Provide the (X, Y) coordinate of the cell's center where the given text is located.  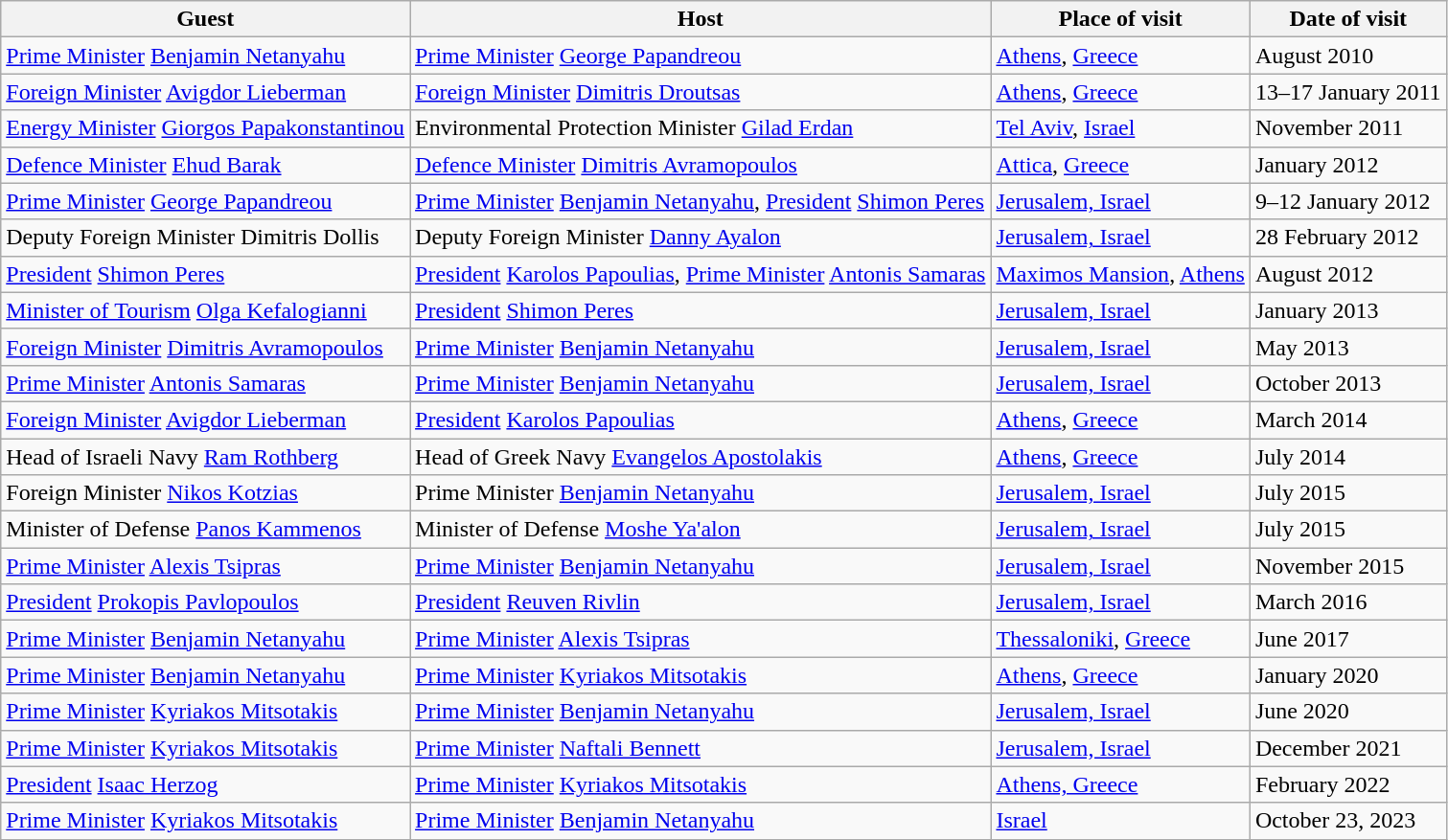
Foreign Minister Nikos Kotzias (205, 493)
Environmental Protection Minister Gilad Erdan (701, 128)
Minister of Defense Panos Kammenos (205, 530)
May 2013 (1347, 347)
Head of Israeli Navy Ram Rothberg (205, 457)
June 2020 (1347, 712)
Defence Minister Ehud Barak (205, 165)
Host (701, 19)
October 2013 (1347, 383)
Foreign Minister Dimitris Avramopoulos (205, 347)
August 2012 (1347, 274)
Date of visit (1347, 19)
August 2010 (1347, 56)
Head of Greek Navy Evangelos Apostolakis (701, 457)
December 2021 (1347, 748)
Israel (1120, 821)
13–17 January 2011 (1347, 92)
Tel Aviv, Israel (1120, 128)
9–12 January 2012 (1347, 201)
Attica, Greece (1120, 165)
July 2014 (1347, 457)
November 2015 (1347, 566)
President Karolos Papoulias, Prime Minister Antonis Samaras (701, 274)
November 2011 (1347, 128)
Minister of Defense Moshe Ya'alon (701, 530)
January 2012 (1347, 165)
Deputy Foreign Minister Danny Ayalon (701, 238)
Prime Minister Antonis Samaras (205, 383)
Place of visit (1120, 19)
President Karolos Papoulias (701, 420)
Thessaloniki, Greece (1120, 639)
March 2014 (1347, 420)
Minister of Tourism Olga Kefalogianni (205, 310)
Energy Minister Giorgos Papakonstantinou (205, 128)
Deputy Foreign Minister Dimitris Dollis (205, 238)
Foreign Minister Dimitris Droutsas (701, 92)
June 2017 (1347, 639)
28 February 2012 (1347, 238)
January 2013 (1347, 310)
Prime Minister Benjamin Netanyahu, President Shimon Peres (701, 201)
March 2016 (1347, 602)
Guest (205, 19)
President Prokopis Pavlopoulos (205, 602)
February 2022 (1347, 784)
January 2020 (1347, 675)
President Reuven Rivlin (701, 602)
October 23, 2023 (1347, 821)
President Isaac Herzog (205, 784)
Maximos Mansion, Athens (1120, 274)
Prime Minister Naftali Bennett (701, 748)
Defence Minister Dimitris Avramopoulos (701, 165)
